Output the (X, Y) coordinate of the center of the cell containing the given text.  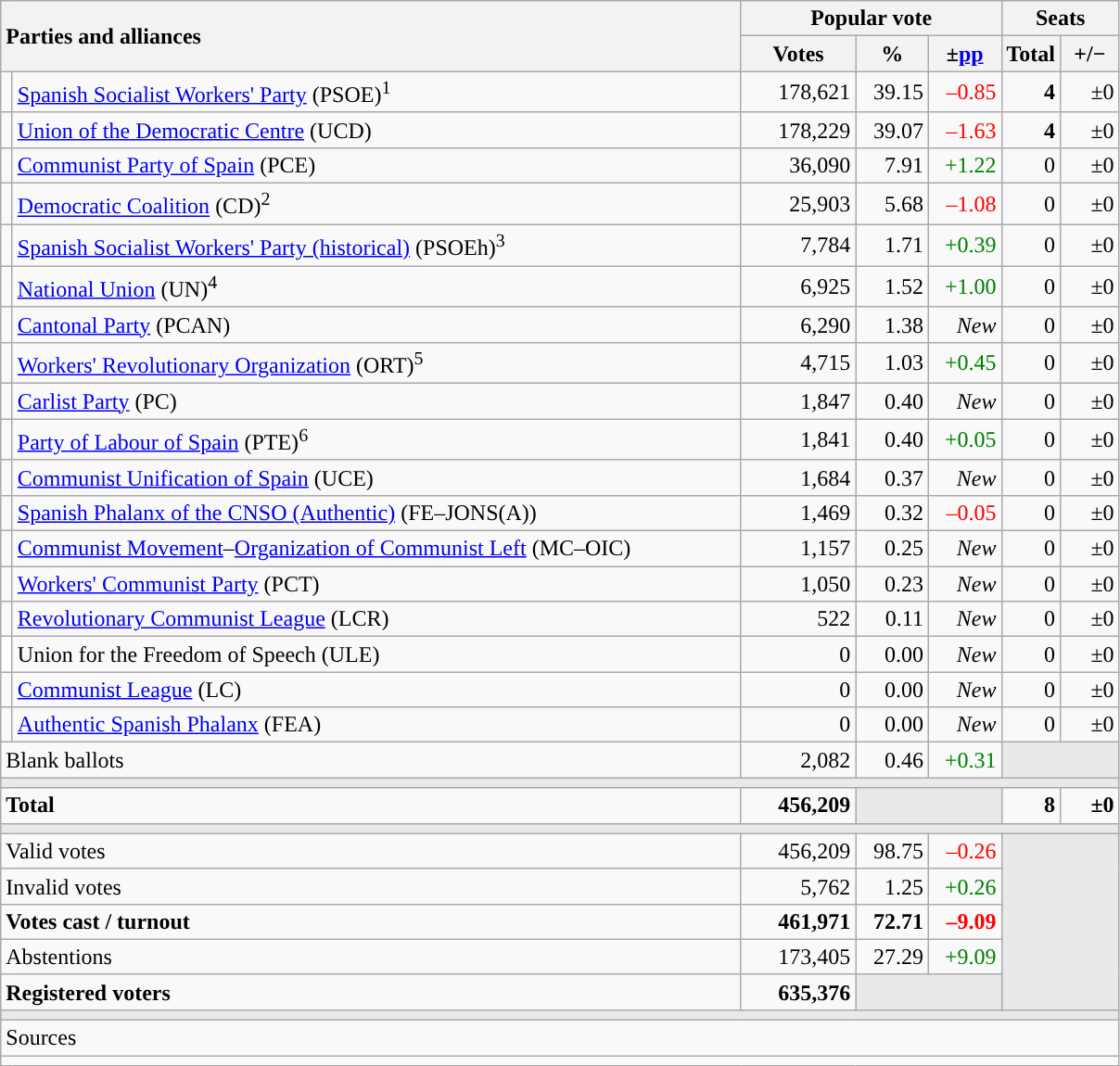
1.25 (892, 886)
–0.85 (964, 93)
–0.26 (964, 851)
% (892, 54)
5.68 (892, 204)
Democratic Coalition (CD)2 (376, 204)
6,925 (798, 287)
–9.09 (964, 921)
8 (1031, 806)
0.46 (892, 760)
36,090 (798, 165)
Cantonal Party (PCAN) (376, 324)
1,157 (798, 549)
Spanish Socialist Workers' Party (historical) (PSOEh)3 (376, 245)
Votes (798, 54)
635,376 (798, 992)
Union of the Democratic Centre (UCD) (376, 130)
Communist Unification of Spain (UCE) (376, 477)
Parties and alliances (371, 36)
1.38 (892, 324)
7,784 (798, 245)
+0.31 (964, 760)
1.03 (892, 363)
Registered voters (371, 992)
Revolutionary Communist League (LCR) (376, 619)
Abstentions (371, 957)
Sources (560, 1038)
+0.39 (964, 245)
0.25 (892, 549)
–1.08 (964, 204)
178,229 (798, 130)
Party of Labour of Spain (PTE)6 (376, 439)
1.52 (892, 287)
5,762 (798, 886)
+1.00 (964, 287)
1,841 (798, 439)
Blank ballots (371, 760)
178,621 (798, 93)
522 (798, 619)
Carlist Party (PC) (376, 401)
461,971 (798, 921)
1,050 (798, 584)
173,405 (798, 957)
0.32 (892, 514)
Workers' Revolutionary Organization (ORT)5 (376, 363)
39.07 (892, 130)
0.37 (892, 477)
+0.45 (964, 363)
Union for the Freedom of Speech (ULE) (376, 654)
39.15 (892, 93)
27.29 (892, 957)
4,715 (798, 363)
+1.22 (964, 165)
72.71 (892, 921)
98.75 (892, 851)
Invalid votes (371, 886)
6,290 (798, 324)
0.11 (892, 619)
Spanish Phalanx of the CNSO (Authentic) (FE–JONS(A)) (376, 514)
Spanish Socialist Workers' Party (PSOE)1 (376, 93)
25,903 (798, 204)
+/− (1090, 54)
Communist Party of Spain (PCE) (376, 165)
–0.05 (964, 514)
National Union (UN)4 (376, 287)
Popular vote (872, 19)
1,684 (798, 477)
2,082 (798, 760)
1.71 (892, 245)
1,847 (798, 401)
1,469 (798, 514)
Communist League (LC) (376, 690)
+9.09 (964, 957)
+0.26 (964, 886)
Authentic Spanish Phalanx (FEA) (376, 725)
+0.05 (964, 439)
0.23 (892, 584)
Votes cast / turnout (371, 921)
Valid votes (371, 851)
7.91 (892, 165)
Communist Movement–Organization of Communist Left (MC–OIC) (376, 549)
Seats (1061, 19)
–1.63 (964, 130)
Workers' Communist Party (PCT) (376, 584)
±pp (964, 54)
